Pinpoint the cell where the given text exists, returning its (x, y) midpoint coordinate. 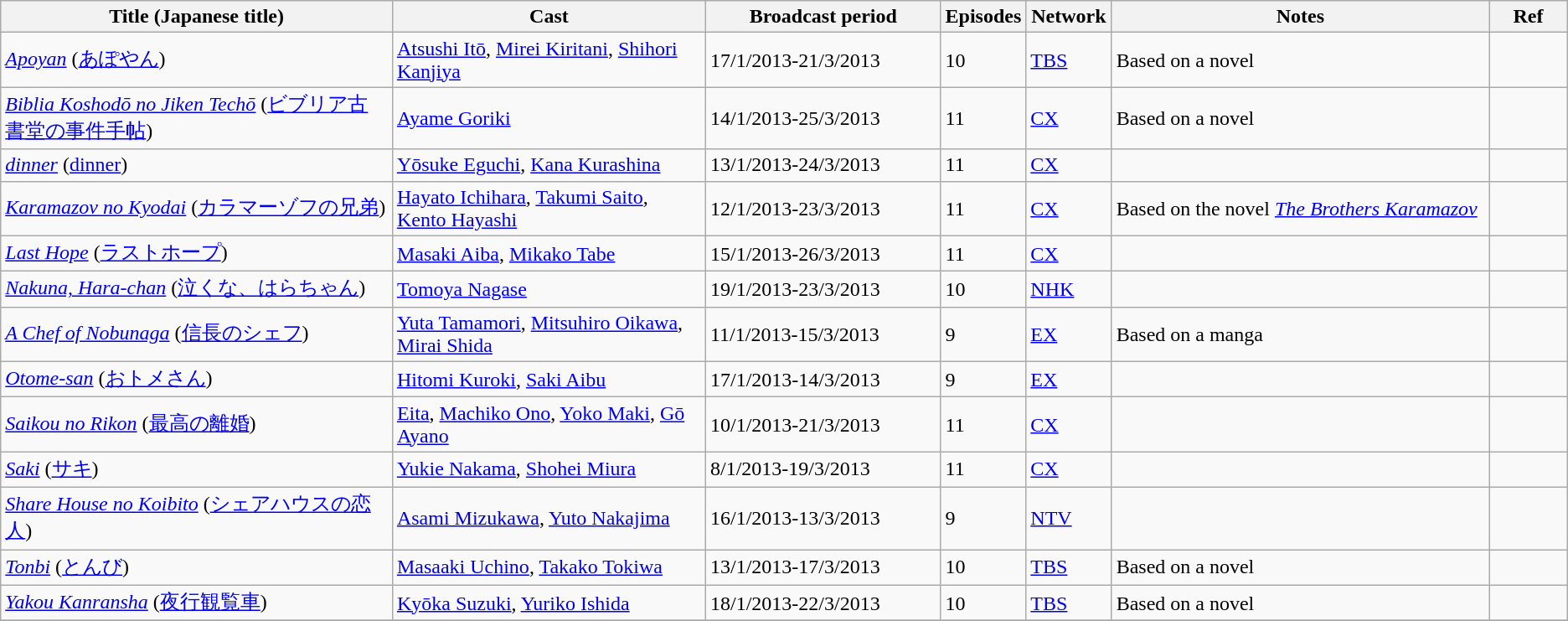
Kyōka Suzuki, Yuriko Ishida (549, 603)
14/1/2013-25/3/2013 (823, 118)
13/1/2013-17/3/2013 (823, 568)
Ayame Goriki (549, 118)
Atsushi Itō, Mirei Kiritani, Shihori Kanjiya (549, 60)
8/1/2013-19/3/2013 (823, 469)
13/1/2013-24/3/2013 (823, 165)
Episodes (983, 17)
Biblia Koshodō no Jiken Techō (ビブリア古書堂の事件手帖) (197, 118)
Broadcast period (823, 17)
Based on a manga (1300, 334)
Share House no Koibito (シェアハウスの恋人) (197, 518)
Cast (549, 17)
Eita, Machiko Ono, Yoko Maki, Gō Ayano (549, 424)
19/1/2013-23/3/2013 (823, 290)
Yakou Kanransha (夜行観覧車) (197, 603)
18/1/2013-22/3/2013 (823, 603)
dinner (dinner) (197, 165)
Hayato Ichihara, Takumi Saito, Kento Hayashi (549, 208)
Ref (1529, 17)
17/1/2013-14/3/2013 (823, 379)
Yōsuke Eguchi, Kana Kurashina (549, 165)
12/1/2013-23/3/2013 (823, 208)
Saikou no Rikon (最高の離婚) (197, 424)
Nakuna, Hara-chan (泣くな、はらちゃん) (197, 290)
15/1/2013-26/3/2013 (823, 253)
Masaaki Uchino, Takako Tokiwa (549, 568)
10/1/2013-21/3/2013 (823, 424)
16/1/2013-13/3/2013 (823, 518)
Karamazov no Kyodai (カラマーゾフの兄弟) (197, 208)
Notes (1300, 17)
Otome-san (おトメさん) (197, 379)
Yuta Tamamori, Mitsuhiro Oikawa, Mirai Shida (549, 334)
NHK (1069, 290)
Network (1069, 17)
A Chef of Nobunaga (信長のシェフ) (197, 334)
Based on the novel The Brothers Karamazov (1300, 208)
11/1/2013-15/3/2013 (823, 334)
Last Hope (ラストホープ) (197, 253)
Tonbi (とんび) (197, 568)
Apoyan (あぽやん) (197, 60)
17/1/2013-21/3/2013 (823, 60)
Asami Mizukawa, Yuto Nakajima (549, 518)
Yukie Nakama, Shohei Miura (549, 469)
NTV (1069, 518)
Saki (サキ) (197, 469)
Title (Japanese title) (197, 17)
Tomoya Nagase (549, 290)
Masaki Aiba, Mikako Tabe (549, 253)
Hitomi Kuroki, Saki Aibu (549, 379)
